For the text-containing cell, return its midpoint in [x, y] coordinate format. 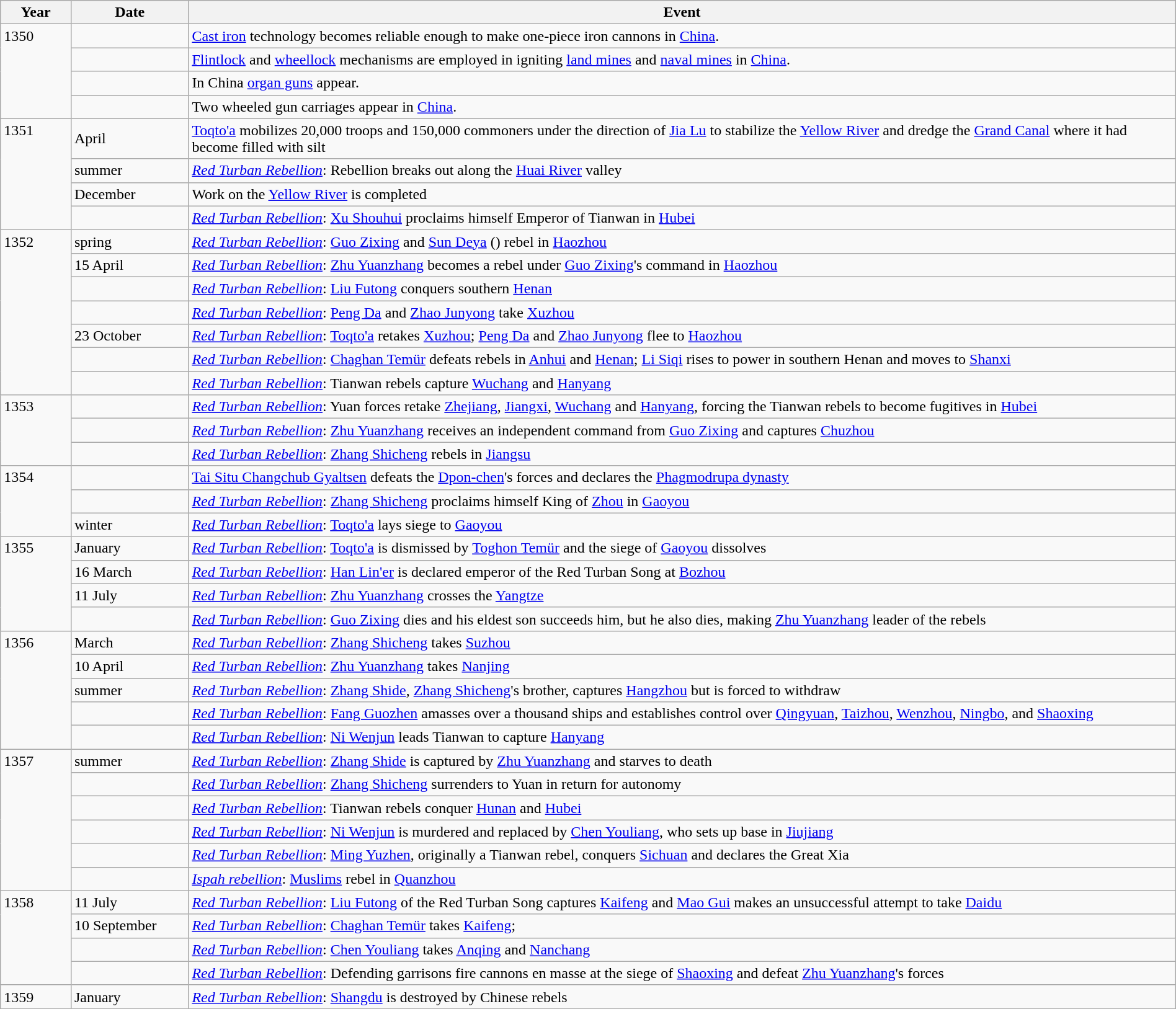
Red Turban Rebellion: Zhu Yuanzhang takes Nanjing [682, 666]
Red Turban Rebellion: Zhu Yuanzhang receives an independent command from Guo Zixing and captures Chuzhou [682, 430]
Red Turban Rebellion: Fang Guozhen amasses over a thousand ships and establishes control over Qingyuan, Taizhou, Wenzhou, Ningbo, and Shaoxing [682, 714]
1358 [36, 938]
Red Turban Rebellion: Chen Youliang takes Anqing and Nanchang [682, 949]
1356 [36, 690]
Red Turban Rebellion: Zhang Shicheng takes Suzhou [682, 642]
1351 [36, 174]
In China organ guns appear. [682, 83]
Red Turban Rebellion: Zhang Shicheng surrenders to Yuan in return for autonomy [682, 785]
Red Turban Rebellion: Toqto'a lays siege to Gaoyou [682, 525]
Red Turban Rebellion: Toqto'a is dismissed by Toghon Temür and the siege of Gaoyou dissolves [682, 548]
16 March [129, 572]
1354 [36, 501]
Red Turban Rebellion: Defending garrisons fire cannons en masse at the siege of Shaoxing and defeat Zhu Yuanzhang's forces [682, 973]
1350 [36, 71]
Red Turban Rebellion: Zhang Shicheng rebels in Jiangsu [682, 454]
Event [682, 12]
Ispah rebellion: Muslims rebel in Quanzhou [682, 879]
Year [36, 12]
Red Turban Rebellion: Liu Futong of the Red Turban Song captures Kaifeng and Mao Gui makes an unsuccessful attempt to take Daidu [682, 902]
Red Turban Rebellion: Ming Yuzhen, originally a Tianwan rebel, conquers Sichuan and declares the Great Xia [682, 855]
Red Turban Rebellion: Zhu Yuanzhang crosses the Yangtze [682, 595]
spring [129, 241]
March [129, 642]
Red Turban Rebellion: Liu Futong conquers southern Henan [682, 288]
Red Turban Rebellion: Xu Shouhui proclaims himself Emperor of Tianwan in Hubei [682, 218]
1352 [36, 312]
Red Turban Rebellion: Rebellion breaks out along the Huai River valley [682, 171]
1357 [36, 820]
Red Turban Rebellion: Ni Wenjun is murdered and replaced by Chen Youliang, who sets up base in Jiujiang [682, 832]
Date [129, 12]
Red Turban Rebellion: Zhang Shicheng proclaims himself King of Zhou in Gaoyou [682, 501]
Flintlock and wheellock mechanisms are employed in igniting land mines and naval mines in China. [682, 60]
Two wheeled gun carriages appear in China. [682, 107]
1355 [36, 584]
Red Turban Rebellion: Chaghan Temür defeats rebels in Anhui and Henan; Li Siqi rises to power in southern Henan and moves to Shanxi [682, 360]
1353 [36, 430]
1359 [36, 997]
Red Turban Rebellion: Peng Da and Zhao Junyong take Xuzhou [682, 312]
Red Turban Rebellion: Zhang Shide is captured by Zhu Yuanzhang and starves to death [682, 761]
Red Turban Rebellion: Tianwan rebels capture Wuchang and Hanyang [682, 383]
Red Turban Rebellion: Tianwan rebels conquer Hunan and Hubei [682, 808]
Tai Situ Changchub Gyaltsen defeats the Dpon-chen's forces and declares the Phagmodrupa dynasty [682, 478]
April [129, 139]
Red Turban Rebellion: Guo Zixing dies and his eldest son succeeds him, but he also dies, making Zhu Yuanzhang leader of the rebels [682, 619]
Red Turban Rebellion: Toqto'a retakes Xuzhou; Peng Da and Zhao Junyong flee to Haozhou [682, 336]
Red Turban Rebellion: Han Lin'er is declared emperor of the Red Turban Song at Bozhou [682, 572]
winter [129, 525]
15 April [129, 265]
Red Turban Rebellion: Shangdu is destroyed by Chinese rebels [682, 997]
Red Turban Rebellion: Chaghan Temür takes Kaifeng; [682, 926]
Red Turban Rebellion: Guo Zixing and Sun Deya () rebel in Haozhou [682, 241]
December [129, 194]
Red Turban Rebellion: Zhu Yuanzhang becomes a rebel under Guo Zixing's command in Haozhou [682, 265]
Red Turban Rebellion: Ni Wenjun leads Tianwan to capture Hanyang [682, 737]
Cast iron technology becomes reliable enough to make one-piece iron cannons in China. [682, 36]
10 April [129, 666]
Red Turban Rebellion: Yuan forces retake Zhejiang, Jiangxi, Wuchang and Hanyang, forcing the Tianwan rebels to become fugitives in Hubei [682, 407]
Work on the Yellow River is completed [682, 194]
10 September [129, 926]
Red Turban Rebellion: Zhang Shide, Zhang Shicheng's brother, captures Hangzhou but is forced to withdraw [682, 690]
23 October [129, 336]
